Detect which cell encompasses the target text, then output its (X, Y) center coordinate. 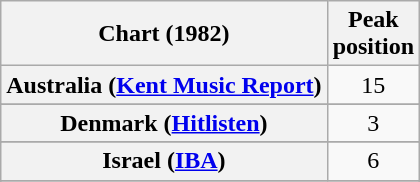
Israel (IBA) (164, 161)
Peakposition (373, 34)
15 (373, 85)
Denmark (Hitlisten) (164, 123)
6 (373, 161)
3 (373, 123)
Australia (Kent Music Report) (164, 85)
Chart (1982) (164, 34)
